Locate the cell with the specified text and output its (x, y) center coordinate. 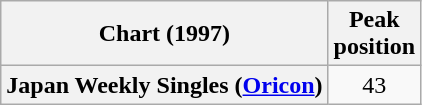
Chart (1997) (164, 34)
43 (374, 85)
Peakposition (374, 34)
Japan Weekly Singles (Oricon) (164, 85)
